Find where the given text appears and provide that cell's center as [X, Y] coordinate. 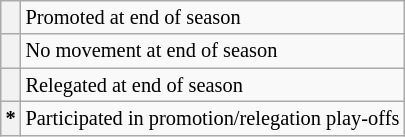
Promoted at end of season [213, 17]
* [11, 118]
Participated in promotion/relegation play-offs [213, 118]
No movement at end of season [213, 51]
Relegated at end of season [213, 85]
